Identify which cell holds the provided text, then report its (X, Y) central coordinate. 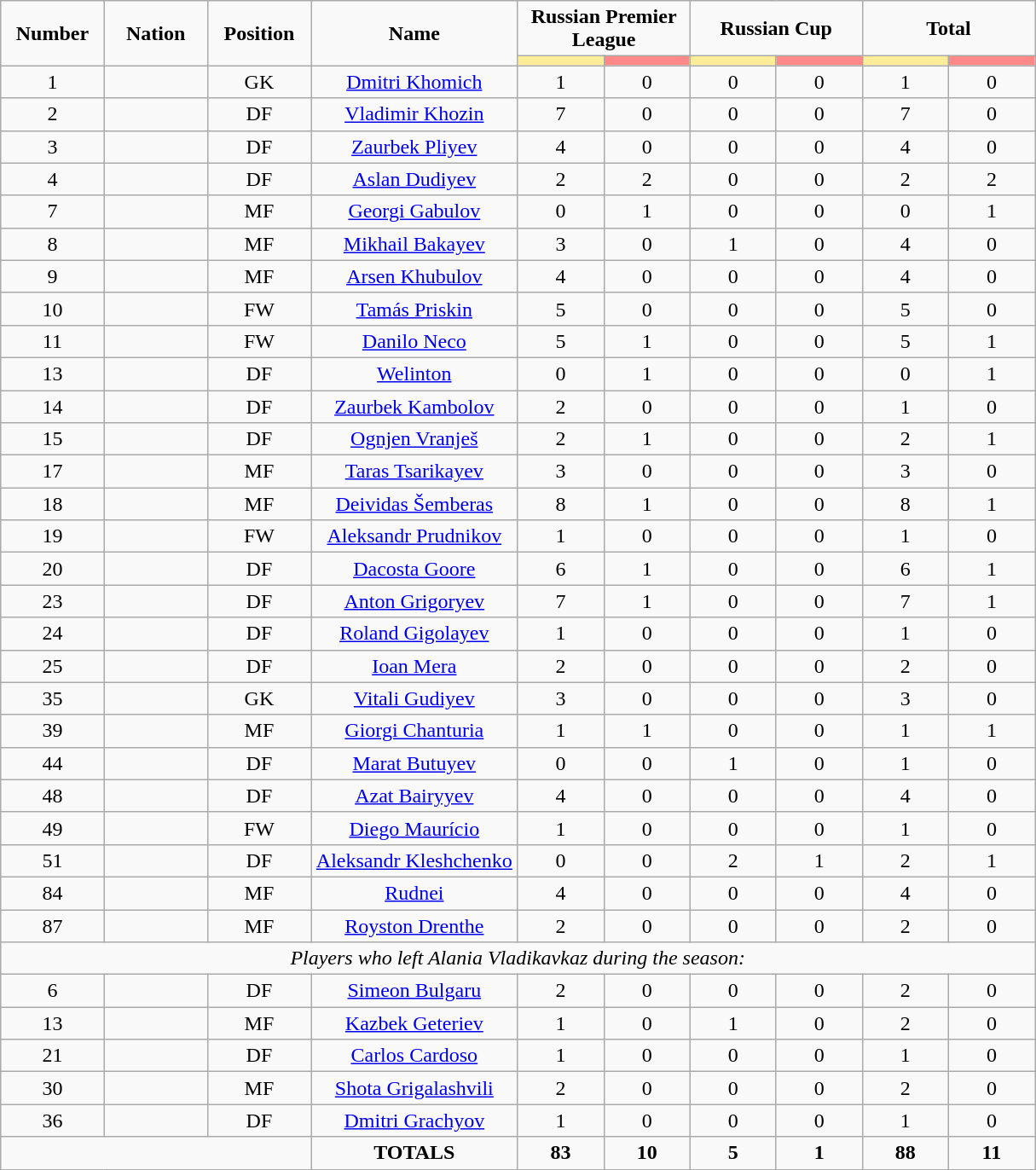
Arsen Khubulov (414, 276)
18 (53, 504)
30 (53, 1088)
Name (414, 33)
Aleksandr Prudnikov (414, 536)
14 (53, 407)
15 (53, 439)
Mikhail Bakayev (414, 244)
84 (53, 893)
48 (53, 796)
Welinton (414, 374)
25 (53, 666)
Carlos Cardoso (414, 1056)
Giorgi Chanturia (414, 731)
Zaurbek Pliyev (414, 147)
Russian Premier League (604, 29)
Ioan Mera (414, 666)
Royston Drenthe (414, 925)
9 (53, 276)
Danilo Neco (414, 341)
Roland Gigolayev (414, 634)
Dmitri Khomich (414, 82)
Anton Grigoryev (414, 601)
Rudnei (414, 893)
Tamás Priskin (414, 309)
19 (53, 536)
21 (53, 1056)
Georgi Gabulov (414, 211)
Russian Cup (776, 29)
Dmitri Grachyov (414, 1121)
Dacosta Goore (414, 569)
Number (53, 33)
Kazbek Geteriev (414, 1023)
Vitali Gudiyev (414, 698)
Diego Maurício (414, 828)
Aslan Dudiyev (414, 179)
Taras Tsarikayev (414, 472)
20 (53, 569)
Marat Butuyev (414, 763)
49 (53, 828)
Nation (155, 33)
Azat Bairyyev (414, 796)
Vladimir Khozin (414, 114)
36 (53, 1121)
Aleksandr Kleshchenko (414, 860)
44 (53, 763)
Deividas Šemberas (414, 504)
Simeon Bulgaru (414, 991)
Players who left Alania Vladikavkaz during the season: (518, 959)
88 (906, 1153)
51 (53, 860)
39 (53, 731)
Position (259, 33)
TOTALS (414, 1153)
35 (53, 698)
23 (53, 601)
Zaurbek Kambolov (414, 407)
83 (561, 1153)
87 (53, 925)
Total (948, 29)
Ognjen Vranješ (414, 439)
24 (53, 634)
17 (53, 472)
Shota Grigalashvili (414, 1088)
